Pinpoint the cell where the given text exists, returning its (X, Y) midpoint coordinate. 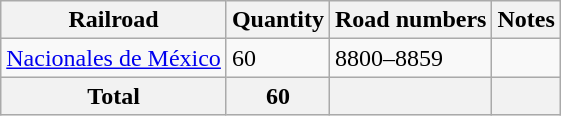
Total (114, 96)
Railroad (114, 20)
8800–8859 (410, 58)
Quantity (278, 20)
Notes (526, 20)
Road numbers (410, 20)
Nacionales de México (114, 58)
